Return [X, Y] of the center of cell containing provided text 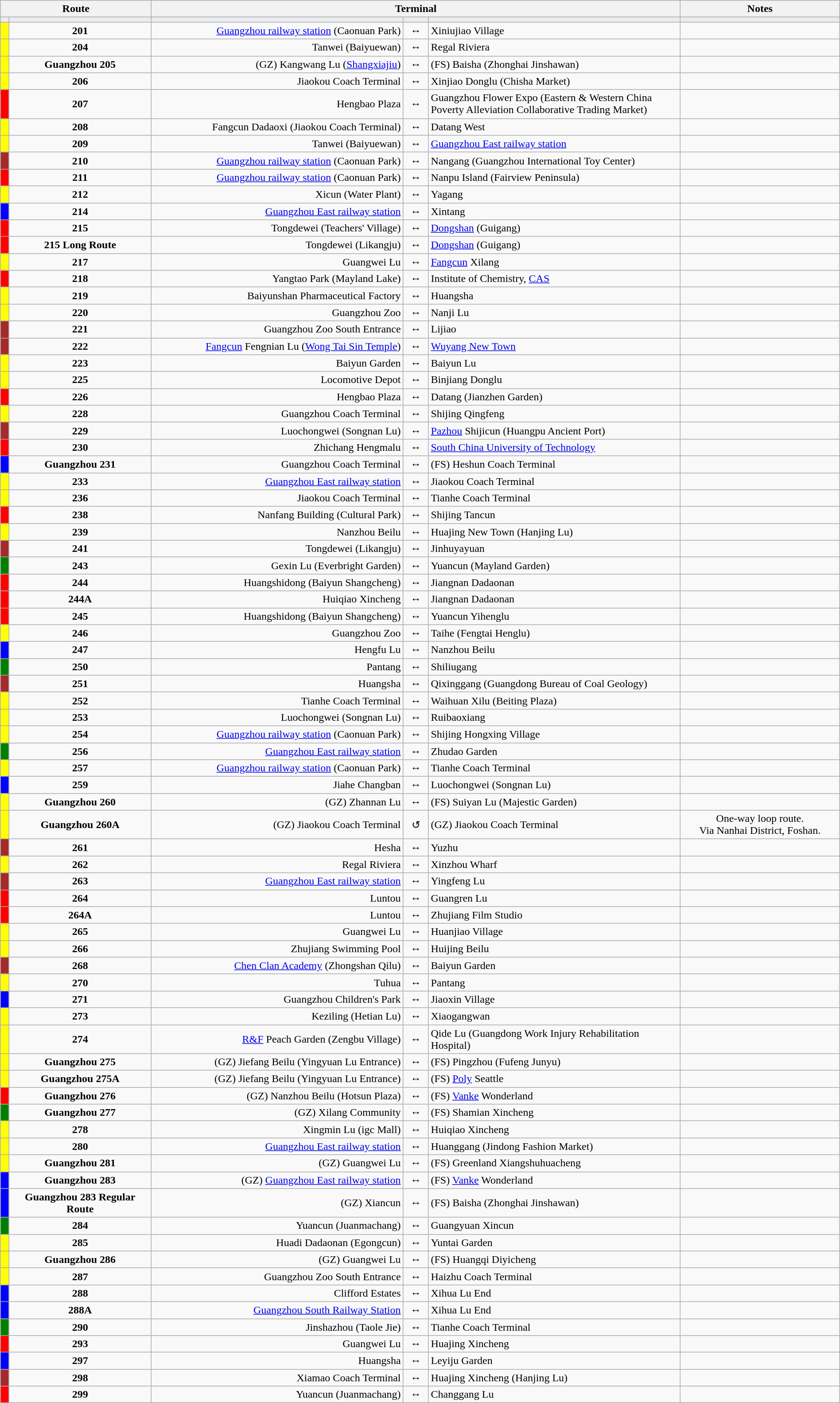
225 [80, 380]
Guangzhou 286 [80, 1259]
Nangang (Guangzhou International Toy Center) [554, 160]
Leyiju Garden [554, 1361]
Huajing New Town (Hanjing Lu) [554, 532]
Hengfu Lu [277, 650]
Xintang [554, 211]
One-way loop route.Via Nanhai District, Foshan. [760, 825]
Waihuan Xilu (Beiting Plaza) [554, 700]
247 [80, 650]
252 [80, 700]
206 [80, 81]
Wuyang New Town [554, 346]
Yuzhu [554, 848]
Xiaogangwan [554, 1016]
215 Long Route [80, 245]
Chen Clan Academy (Zhongshan Qilu) [277, 965]
268 [80, 965]
Keziling (Hetian Lu) [277, 1016]
Datang (Jianzhen Garden) [554, 397]
Guangzhou 277 [80, 1113]
214 [80, 211]
Shijing Hongxing Village [554, 734]
Guangren Lu [554, 898]
(FS) Suiyan Lu (Majestic Garden) [554, 802]
(FS) Pingzhou (Fufeng Junyu) [554, 1062]
Nanpu Island (Fairview Peninsula) [554, 177]
Huajing Xincheng (Hanjing Lu) [554, 1378]
250 [80, 667]
Yuntai Garden [554, 1243]
Xingmin Lu (igc Mall) [277, 1129]
↺ [416, 825]
Xiamao Coach Terminal [277, 1378]
Jinshazhou (Taole Jie) [277, 1327]
211 [80, 177]
Guangzhou 275A [80, 1079]
243 [80, 566]
244A [80, 599]
(FS) Greenland Xiangshuhuacheng [554, 1163]
Guangzhou 283 [80, 1180]
266 [80, 949]
210 [80, 160]
Yangtao Park (Mayland Lake) [277, 279]
208 [80, 127]
Yagang [554, 194]
(GZ) Guangzhou East railway station [277, 1180]
264 [80, 898]
(GZ) Kangwang Lu (Shangxiajiu) [277, 64]
Yingfeng Lu [554, 881]
Guangzhou 205 [80, 64]
274 [80, 1039]
Tongdewei (Teachers' Village) [277, 228]
Baiyunshan Pharmaceutical Factory [277, 296]
Guangzhou 260 [80, 802]
284 [80, 1226]
Guangzhou 275 [80, 1062]
201 [80, 31]
218 [80, 279]
Tuhua [277, 982]
238 [80, 515]
Guangzhou Flower Expo (Eastern & Western China Poverty Alleviation Collaborative Trading Market) [554, 104]
Nanji Lu [554, 313]
280 [80, 1146]
259 [80, 785]
Shijing Tancun [554, 515]
270 [80, 982]
Pazhou Shijicun (Huangpu Ancient Port) [554, 430]
Changgang Lu [554, 1395]
Fangcun Dadaoxi (Jiaokou Coach Terminal) [277, 127]
Fangcun Xilang [554, 262]
287 [80, 1276]
(FS) Poly Seattle [554, 1079]
226 [80, 397]
204 [80, 47]
288A [80, 1310]
(GZ) Zhannan Lu [277, 802]
Lijiao [554, 329]
Guangzhou 231 [80, 464]
(GZ) Xilang Community [277, 1113]
Huijing Beilu [554, 949]
285 [80, 1243]
264A [80, 915]
Datang West [554, 127]
288 [80, 1293]
251 [80, 684]
Zhujiang Swimming Pool [277, 949]
Zhujiang Film Studio [554, 915]
263 [80, 881]
271 [80, 999]
253 [80, 717]
Huanggang (Jindong Fashion Market) [554, 1146]
241 [80, 549]
Yuancun (Mayland Garden) [554, 566]
Clifford Estates [277, 1293]
230 [80, 447]
298 [80, 1378]
221 [80, 329]
Institute of Chemistry, CAS [554, 279]
Zhichang Hengmalu [277, 447]
262 [80, 864]
217 [80, 262]
Xicun (Water Plant) [277, 194]
Jinhuyayuan [554, 549]
236 [80, 498]
229 [80, 430]
215 [80, 228]
290 [80, 1327]
297 [80, 1361]
Guangzhou South Railway Station [277, 1310]
Zhudao Garden [554, 751]
Yuancun Yihenglu [554, 616]
Guangzhou 281 [80, 1163]
293 [80, 1344]
219 [80, 296]
207 [80, 104]
222 [80, 346]
Xiniujiao Village [554, 31]
273 [80, 1016]
245 [80, 616]
Baiyun Lu [554, 363]
(GZ) Xiancun [277, 1203]
Guangzhou Children's Park [277, 999]
Huanjiao Village [554, 932]
Hesha [277, 848]
Xinjiao Donglu (Chisha Market) [554, 81]
Haizhu Coach Terminal [554, 1276]
Guangzhou 260A [80, 825]
(FS) Huangqi Diyicheng [554, 1259]
Huajing Xincheng [554, 1344]
Taihe (Fengtai Henglu) [554, 633]
Terminal [416, 9]
Guangzhou 283 Regular Route [80, 1203]
Nanfang Building (Cultural Park) [277, 515]
Gexin Lu (Everbright Garden) [277, 566]
212 [80, 194]
Shijing Qingfeng [554, 414]
R&F Peach Garden (Zengbu Village) [277, 1039]
Xinzhou Wharf [554, 864]
265 [80, 932]
Jiahe Changban [277, 785]
Shiliugang [554, 667]
278 [80, 1129]
220 [80, 313]
256 [80, 751]
223 [80, 363]
Route [76, 9]
Guangyuan Xincun [554, 1226]
South China University of Technology [554, 447]
(GZ) Nanzhou Beilu (Hotsun Plaza) [277, 1096]
Jiaoxin Village [554, 999]
254 [80, 734]
244 [80, 582]
Qixinggang (Guangdong Bureau of Coal Geology) [554, 684]
Ruibaoxiang [554, 717]
Binjiang Donglu [554, 380]
239 [80, 532]
(FS) Heshun Coach Terminal [554, 464]
233 [80, 481]
Guangzhou 276 [80, 1096]
Huadi Dadaonan (Egongcun) [277, 1243]
(FS) Shamian Xincheng [554, 1113]
257 [80, 768]
299 [80, 1395]
209 [80, 144]
261 [80, 848]
Locomotive Depot [277, 380]
228 [80, 414]
Notes [760, 9]
246 [80, 633]
Qide Lu (Guangdong Work Injury Rehabilitation Hospital) [554, 1039]
Fangcun Fengnian Lu (Wong Tai Sin Temple) [277, 346]
